For the text-containing cell, return its midpoint in (x, y) coordinate format. 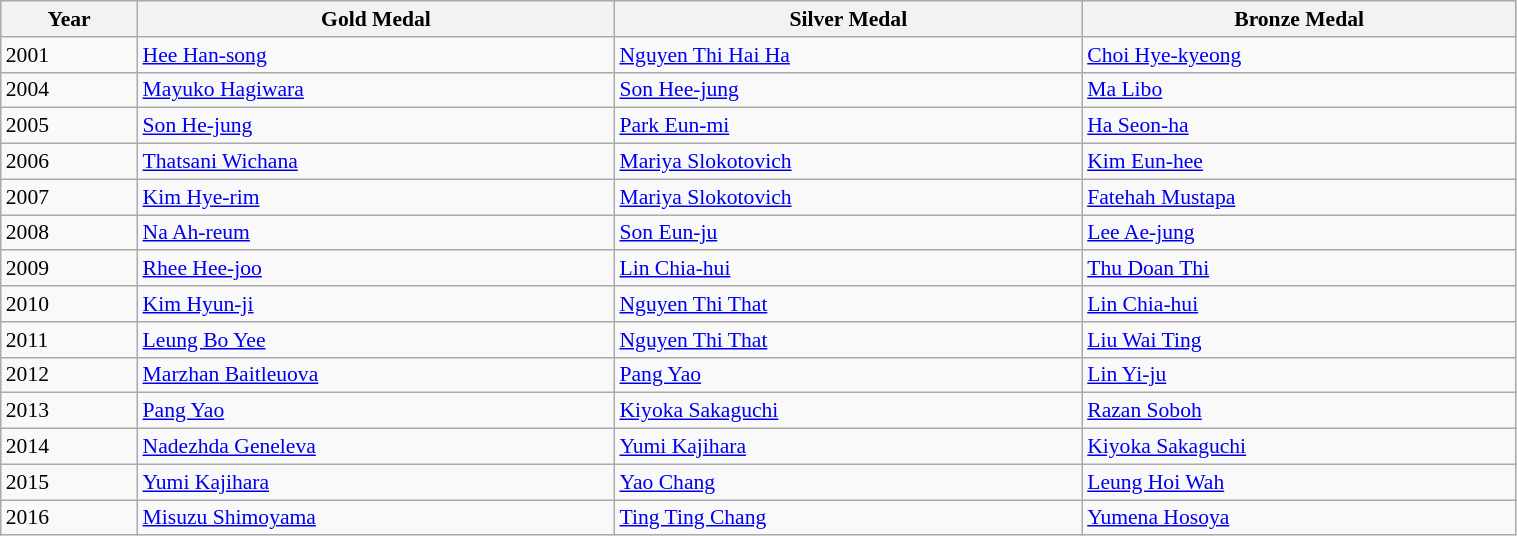
Year (70, 19)
Choi Hye-kyeong (1299, 55)
2014 (70, 447)
Son He-jung (376, 126)
Leung Hoi Wah (1299, 482)
Park Eun-mi (848, 126)
Hee Han-song (376, 55)
Kim Hye-rim (376, 197)
Thatsani Wichana (376, 162)
Ting Ting Chang (848, 518)
Leung Bo Yee (376, 340)
Misuzu Shimoyama (376, 518)
Thu Doan Thi (1299, 269)
Liu Wai Ting (1299, 340)
2001 (70, 55)
Silver Medal (848, 19)
Yumena Hosoya (1299, 518)
2007 (70, 197)
2010 (70, 304)
Bronze Medal (1299, 19)
Ma Libo (1299, 90)
Marzhan Baitleuova (376, 375)
2006 (70, 162)
2009 (70, 269)
2012 (70, 375)
Rhee Hee-joo (376, 269)
2015 (70, 482)
Nadezhda Geneleva (376, 447)
Mayuko Hagiwara (376, 90)
Kim Hyun-ji (376, 304)
Lee Ae-jung (1299, 233)
Kim Eun-hee (1299, 162)
2008 (70, 233)
2016 (70, 518)
Gold Medal (376, 19)
2011 (70, 340)
Na Ah-reum (376, 233)
2005 (70, 126)
Nguyen Thi Hai Ha (848, 55)
Lin Yi-ju (1299, 375)
Yao Chang (848, 482)
Son Eun-ju (848, 233)
2004 (70, 90)
Ha Seon-ha (1299, 126)
2013 (70, 411)
Son Hee-jung (848, 90)
Fatehah Mustapa (1299, 197)
Razan Soboh (1299, 411)
